Capture the cell that displays the provided text and extract its [X, Y] central coordinate. 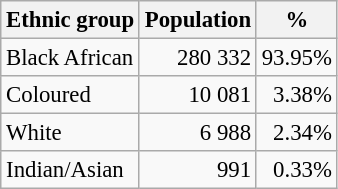
93.95% [296, 58]
280 332 [198, 58]
6 988 [198, 133]
2.34% [296, 133]
991 [198, 170]
Black African [70, 58]
% [296, 20]
0.33% [296, 170]
3.38% [296, 95]
Population [198, 20]
Ethnic group [70, 20]
White [70, 133]
10 081 [198, 95]
Indian/Asian [70, 170]
Coloured [70, 95]
